Search for the cell housing the specified text and yield its [x, y] center coordinate. 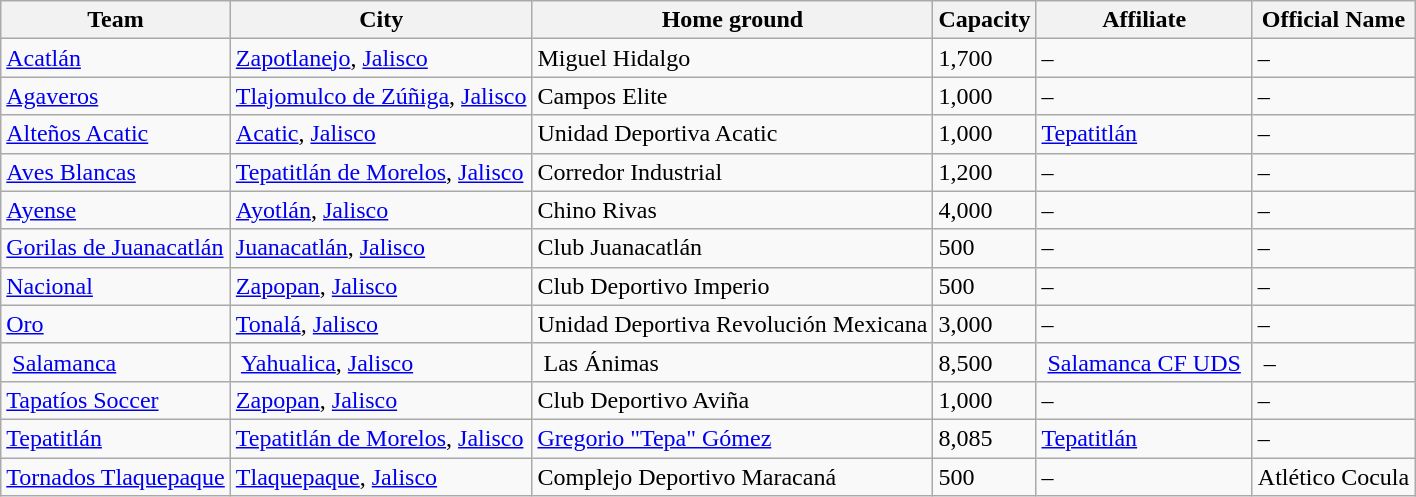
1,200 [984, 172]
Gregorio "Tepa" Gómez [732, 438]
Oro [116, 324]
Unidad Deportiva Acatic [732, 134]
Chino Rivas [732, 210]
Aves Blancas [116, 172]
Salamanca CF UDS [1144, 362]
Miguel Hidalgo [732, 58]
Alteños Acatic [116, 134]
Team [116, 20]
8,500 [984, 362]
Home ground [732, 20]
Tornados Tlaquepaque [116, 477]
Official Name [1333, 20]
Tapatíos Soccer [116, 400]
Agaveros [116, 96]
Juanacatlán, Jalisco [381, 248]
Ayense [116, 210]
Affiliate [1144, 20]
8,085 [984, 438]
Tlajomulco de Zúñiga, Jalisco [381, 96]
Salamanca [116, 362]
Atlético Cocula [1333, 477]
Nacional [116, 286]
1,700 [984, 58]
Tlaquepaque, Jalisco [381, 477]
City [381, 20]
Zapotlanejo, Jalisco [381, 58]
Las Ánimas [732, 362]
Club Deportivo Aviña [732, 400]
Tonalá, Jalisco [381, 324]
Acatlán [116, 58]
Ayotlán, Jalisco [381, 210]
Corredor Industrial [732, 172]
Unidad Deportiva Revolución Mexicana [732, 324]
3,000 [984, 324]
Capacity [984, 20]
Club Deportivo Imperio [732, 286]
Complejo Deportivo Maracaná [732, 477]
Acatic, Jalisco [381, 134]
Gorilas de Juanacatlán [116, 248]
Yahualica, Jalisco [381, 362]
Campos Elite [732, 96]
Club Juanacatlán [732, 248]
4,000 [984, 210]
